Extract the [X, Y] coordinate from the center of the cell holding the provided text.  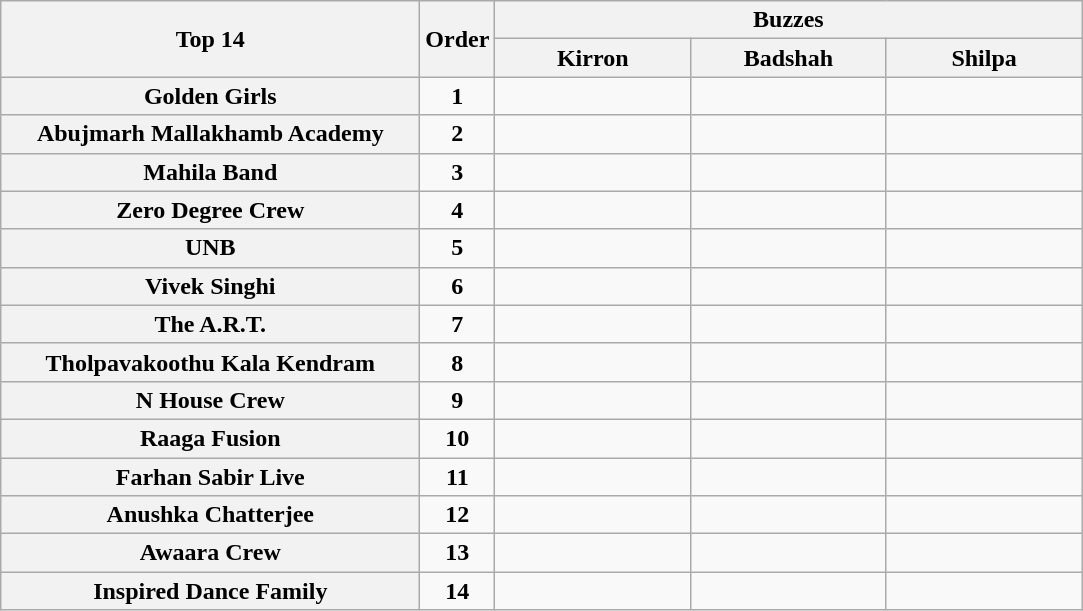
Shilpa [984, 58]
9 [458, 400]
N House Crew [210, 400]
Kirron [593, 58]
Awaara Crew [210, 553]
8 [458, 362]
Top 14 [210, 39]
UNB [210, 248]
6 [458, 286]
Badshah [789, 58]
Tholpavakoothu Kala Kendram [210, 362]
13 [458, 553]
Mahila Band [210, 172]
Raaga Fusion [210, 438]
5 [458, 248]
2 [458, 134]
Abujmarh Mallakhamb Academy [210, 134]
Order [458, 39]
Inspired Dance Family [210, 591]
7 [458, 324]
3 [458, 172]
Golden Girls [210, 96]
1 [458, 96]
4 [458, 210]
11 [458, 477]
Anushka Chatterjee [210, 515]
14 [458, 591]
Vivek Singhi [210, 286]
Buzzes [788, 20]
The A.R.T. [210, 324]
Farhan Sabir Live [210, 477]
10 [458, 438]
12 [458, 515]
Zero Degree Crew [210, 210]
